Scan for the cell matching the given text and deliver its [x, y] coordinate at center. 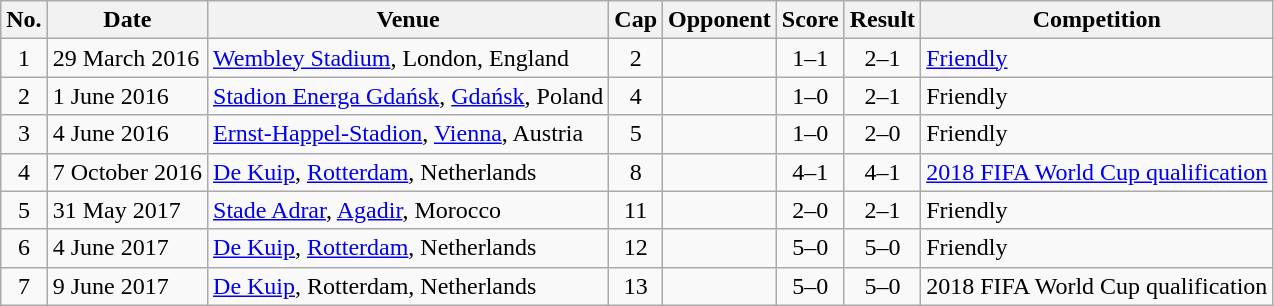
7 October 2016 [127, 172]
7 [24, 286]
Ernst-Happel-Stadion, Vienna, Austria [408, 134]
29 March 2016 [127, 58]
No. [24, 20]
1 [24, 58]
8 [636, 172]
6 [24, 248]
3 [24, 134]
13 [636, 286]
11 [636, 210]
4 June 2017 [127, 248]
1 June 2016 [127, 96]
Stade Adrar, Agadir, Morocco [408, 210]
Competition [1097, 20]
Date [127, 20]
Wembley Stadium, London, England [408, 58]
12 [636, 248]
31 May 2017 [127, 210]
Result [882, 20]
1–1 [810, 58]
4 June 2016 [127, 134]
Score [810, 20]
Opponent [720, 20]
Venue [408, 20]
Cap [636, 20]
Stadion Energa Gdańsk, Gdańsk, Poland [408, 96]
9 June 2017 [127, 286]
